Find where the given text appears and provide that cell's center as (x, y) coordinate. 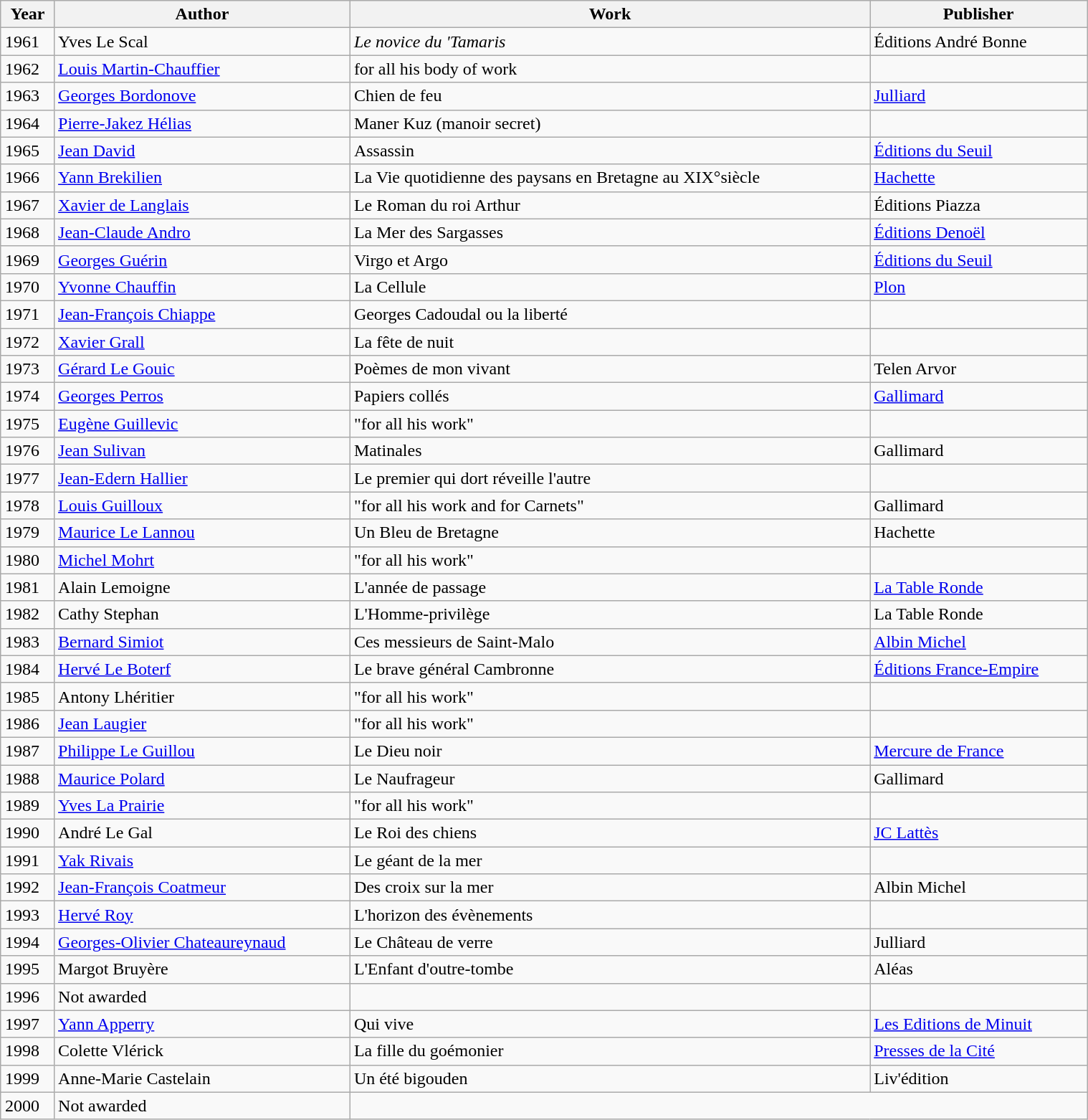
1982 (27, 614)
1993 (27, 915)
1983 (27, 642)
Le Naufrageur (609, 778)
Liv'édition (979, 1078)
Michel Mohrt (202, 560)
Georges Guérin (202, 260)
1968 (27, 232)
1966 (27, 178)
1994 (27, 942)
1970 (27, 287)
Chien de feu (609, 96)
Anne-Marie Castelain (202, 1078)
L'horizon des évènements (609, 915)
La fête de nuit (609, 342)
Jean-Edern Hallier (202, 478)
1971 (27, 314)
Georges Perros (202, 397)
La Vie quotidienne des paysans en Bretagne au XIX°siècle (609, 178)
Jean-François Chiappe (202, 314)
Mercure de France (979, 751)
Yann Apperry (202, 1024)
Georges-Olivier Chateaureynaud (202, 942)
Éditions Denoël (979, 232)
La Mer des Sargasses (609, 232)
Eugène Guillevic (202, 424)
Hervé Le Boterf (202, 669)
1973 (27, 369)
Un été bigouden (609, 1078)
Cathy Stephan (202, 614)
Éditions André Bonne (979, 42)
1985 (27, 696)
Yvonne Chauffin (202, 287)
Yak Rivais (202, 860)
1978 (27, 506)
Jean-Claude Andro (202, 232)
1977 (27, 478)
Maurice Polard (202, 778)
L'Homme-privilège (609, 614)
1974 (27, 397)
Les Editions de Minuit (979, 1024)
1967 (27, 205)
La Cellule (609, 287)
Yves Le Scal (202, 42)
Hervé Roy (202, 915)
Antony Lhéritier (202, 696)
1976 (27, 451)
Poèmes de mon vivant (609, 369)
1981 (27, 587)
1962 (27, 69)
Éditions France-Empire (979, 669)
Le brave général Cambronne (609, 669)
Le novice du 'Tamaris (609, 42)
Jean David (202, 151)
1996 (27, 997)
1972 (27, 342)
Pierre-Jakez Hélias (202, 123)
Éditions Piazza (979, 205)
Virgo et Argo (609, 260)
Maurice Le Lannou (202, 533)
Le Dieu noir (609, 751)
1984 (27, 669)
André Le Gal (202, 833)
1987 (27, 751)
Alain Lemoigne (202, 587)
Author (202, 14)
Papiers collés (609, 397)
Des croix sur la mer (609, 888)
1965 (27, 151)
1961 (27, 42)
Gérard Le Gouic (202, 369)
1998 (27, 1051)
Georges Bordonove (202, 96)
2000 (27, 1106)
Bernard Simiot (202, 642)
Yves La Prairie (202, 806)
1975 (27, 424)
Publisher (979, 14)
Le géant de la mer (609, 860)
Georges Cadoudal ou la liberté (609, 314)
1964 (27, 123)
JC Lattès (979, 833)
Work (609, 14)
1963 (27, 96)
1989 (27, 806)
Louis Martin-Chauffier (202, 69)
Assassin (609, 151)
Le Château de verre (609, 942)
Telen Arvor (979, 369)
1980 (27, 560)
Philippe Le Guillou (202, 751)
Le premier qui dort réveille l'autre (609, 478)
Xavier de Langlais (202, 205)
Colette Vlérick (202, 1051)
Matinales (609, 451)
1991 (27, 860)
Xavier Grall (202, 342)
1997 (27, 1024)
Jean Laugier (202, 723)
1986 (27, 723)
Year (27, 14)
"for all his work and for Carnets" (609, 506)
L'année de passage (609, 587)
Yann Brekilien (202, 178)
Maner Kuz (manoir secret) (609, 123)
Jean-François Coatmeur (202, 888)
for all his body of work (609, 69)
La fille du goémonier (609, 1051)
Ces messieurs de Saint-Malo (609, 642)
Le Roi des chiens (609, 833)
Louis Guilloux (202, 506)
Presses de la Cité (979, 1051)
Le Roman du roi Arthur (609, 205)
1969 (27, 260)
Plon (979, 287)
1995 (27, 969)
Qui vive (609, 1024)
Un Bleu de Bretagne (609, 533)
Aléas (979, 969)
1990 (27, 833)
1988 (27, 778)
1999 (27, 1078)
1992 (27, 888)
L'Enfant d'outre-tombe (609, 969)
Margot Bruyère (202, 969)
Jean Sulivan (202, 451)
1979 (27, 533)
